Provide the (X, Y) coordinate of the cell's center where the given text is located.  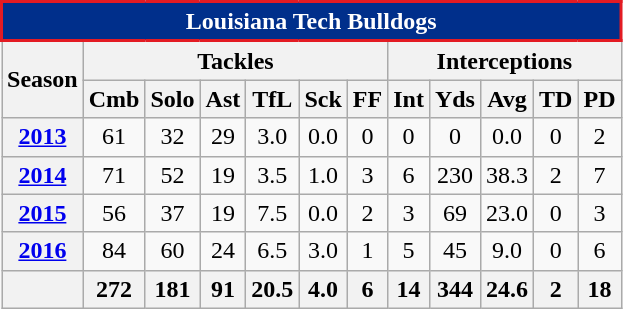
272 (114, 289)
Season (43, 80)
344 (454, 289)
52 (172, 175)
2015 (43, 213)
6.5 (272, 251)
Louisiana Tech Bulldogs (312, 22)
Solo (172, 99)
91 (223, 289)
Ast (223, 99)
24.6 (506, 289)
2014 (43, 175)
TfL (272, 99)
37 (172, 213)
29 (223, 137)
Sck (323, 99)
45 (454, 251)
3.5 (272, 175)
PD (600, 99)
60 (172, 251)
1 (367, 251)
Tackles (235, 60)
Avg (506, 99)
2013 (43, 137)
Cmb (114, 99)
181 (172, 289)
7 (600, 175)
71 (114, 175)
TD (556, 99)
18 (600, 289)
2016 (43, 251)
9.0 (506, 251)
1.0 (323, 175)
61 (114, 137)
5 (409, 251)
7.5 (272, 213)
84 (114, 251)
Interceptions (504, 60)
14 (409, 289)
56 (114, 213)
Yds (454, 99)
23.0 (506, 213)
20.5 (272, 289)
24 (223, 251)
69 (454, 213)
4.0 (323, 289)
230 (454, 175)
Int (409, 99)
32 (172, 137)
38.3 (506, 175)
FF (367, 99)
